Output the [X, Y] coordinate of the center of the cell containing the given text.  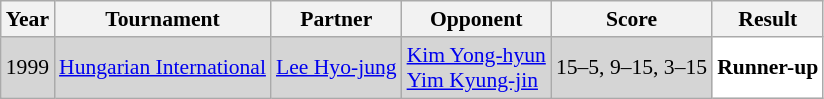
Runner-up [768, 68]
Partner [336, 19]
Tournament [162, 19]
1999 [28, 68]
Year [28, 19]
Result [768, 19]
15–5, 9–15, 3–15 [632, 68]
Lee Hyo-jung [336, 68]
Hungarian International [162, 68]
Score [632, 19]
Kim Yong-hyun Yim Kyung-jin [476, 68]
Opponent [476, 19]
